Scan for the cell matching the given text and deliver its [X, Y] coordinate at center. 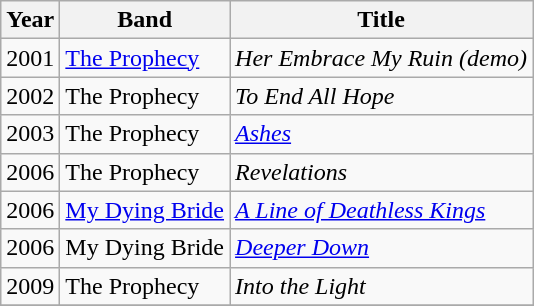
2001 [30, 58]
Ashes [382, 134]
Deeper Down [382, 248]
Year [30, 20]
Band [145, 20]
Title [382, 20]
2003 [30, 134]
2002 [30, 96]
To End All Hope [382, 96]
Her Embrace My Ruin (demo) [382, 58]
Revelations [382, 172]
Into the Light [382, 286]
A Line of Deathless Kings [382, 210]
2009 [30, 286]
